Identify which cell holds the provided text, then report its (X, Y) central coordinate. 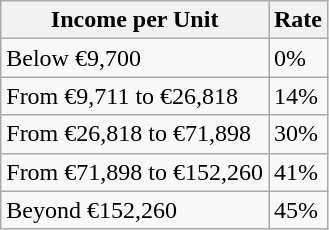
Income per Unit (135, 20)
45% (298, 210)
Below €9,700 (135, 58)
0% (298, 58)
30% (298, 134)
Beyond €152,260 (135, 210)
From €9,711 to €26,818 (135, 96)
From €71,898 to €152,260 (135, 172)
Rate (298, 20)
From €26,818 to €71,898 (135, 134)
41% (298, 172)
14% (298, 96)
